Capture the cell that displays the provided text and extract its [x, y] central coordinate. 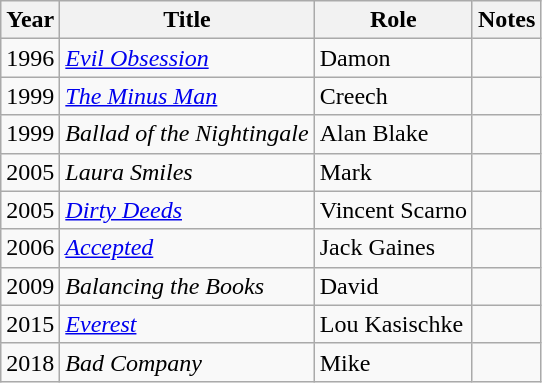
2009 [30, 286]
Laura Smiles [187, 172]
Mark [393, 172]
Evil Obsession [187, 58]
1996 [30, 58]
Accepted [187, 248]
2018 [30, 362]
Title [187, 20]
The Minus Man [187, 96]
Balancing the Books [187, 286]
David [393, 286]
Alan Blake [393, 134]
Mike [393, 362]
2006 [30, 248]
Role [393, 20]
2015 [30, 324]
Lou Kasischke [393, 324]
Notes [506, 20]
Year [30, 20]
Vincent Scarno [393, 210]
Creech [393, 96]
Ballad of the Nightingale [187, 134]
Jack Gaines [393, 248]
Dirty Deeds [187, 210]
Bad Company [187, 362]
Everest [187, 324]
Damon [393, 58]
